Return the [X, Y] coordinate for the center point of the cell that contains the specified text.  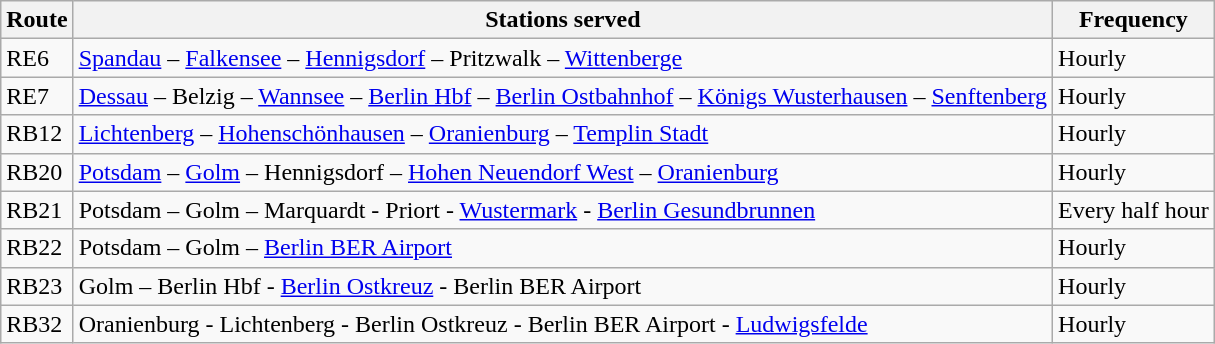
Every half hour [1134, 210]
RB32 [37, 324]
RB22 [37, 248]
Potsdam – Golm – Marquardt - Priort - Wustermark - Berlin Gesundbrunnen [562, 210]
RB20 [37, 172]
Spandau – Falkensee – Hennigsdorf – Pritzwalk – Wittenberge [562, 58]
Dessau – Belzig – Wannsee – Berlin Hbf – Berlin Ostbahnhof – Königs Wusterhausen – Senftenberg [562, 96]
Route [37, 20]
Potsdam – Golm – Berlin BER Airport [562, 248]
Lichtenberg – Hohenschönhausen – Oranienburg – Templin Stadt [562, 134]
RE6 [37, 58]
Oranienburg - Lichtenberg - Berlin Ostkreuz - Berlin BER Airport - Ludwigsfelde [562, 324]
Frequency [1134, 20]
Golm – Berlin Hbf - Berlin Ostkreuz - Berlin BER Airport [562, 286]
Potsdam – Golm – Hennigsdorf – Hohen Neuendorf West – Oranienburg [562, 172]
RE7 [37, 96]
RB23 [37, 286]
Stations served [562, 20]
RB12 [37, 134]
RB21 [37, 210]
